Pinpoint the cell where the given text exists, returning its (X, Y) midpoint coordinate. 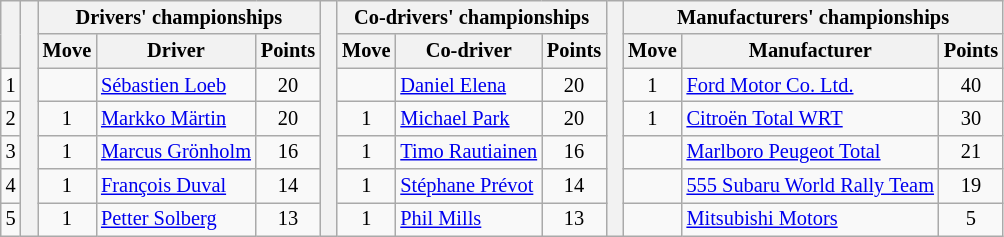
Co-driver (468, 51)
3 (11, 152)
Timo Rautiainen (468, 152)
Michael Park (468, 118)
Citroën Total WRT (810, 118)
Manufacturers' championships (813, 17)
2 (11, 118)
Marcus Grönholm (176, 152)
30 (971, 118)
19 (971, 186)
Mitsubishi Motors (810, 219)
François Duval (176, 186)
Phil Mills (468, 219)
Manufacturer (810, 51)
21 (971, 152)
Driver (176, 51)
Marlboro Peugeot Total (810, 152)
Ford Motor Co. Ltd. (810, 85)
Daniel Elena (468, 85)
Petter Solberg (176, 219)
Co-drivers' championships (472, 17)
Stéphane Prévot (468, 186)
40 (971, 85)
Drivers' championships (179, 17)
Sébastien Loeb (176, 85)
4 (11, 186)
555 Subaru World Rally Team (810, 186)
Markko Märtin (176, 118)
